Provide the (X, Y) coordinate of the cell's center where the given text is located.  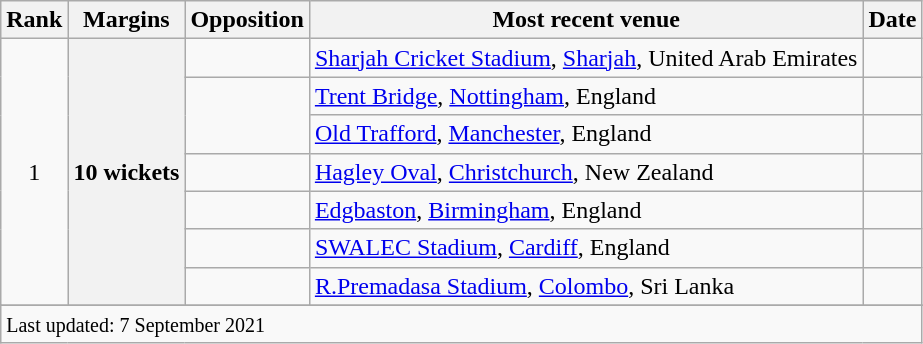
Last updated: 7 September 2021 (462, 324)
Margins (126, 20)
Trent Bridge, Nottingham, England (586, 96)
R.Premadasa Stadium, Colombo, Sri Lanka (586, 286)
Date (892, 20)
SWALEC Stadium, Cardiff, England (586, 248)
Most recent venue (586, 20)
Opposition (247, 20)
10 wickets (126, 172)
Hagley Oval, Christchurch, New Zealand (586, 172)
Rank (34, 20)
1 (34, 172)
Edgbaston, Birmingham, England (586, 210)
Sharjah Cricket Stadium, Sharjah, United Arab Emirates (586, 58)
Old Trafford, Manchester, England (586, 134)
